Provide the (x, y) coordinate of the cell's center where the given text is located.  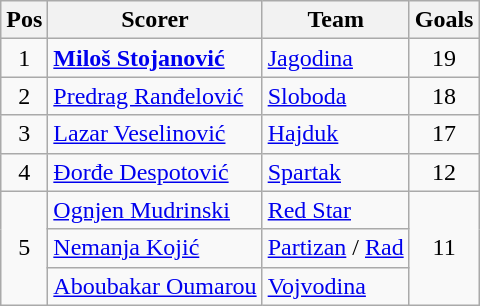
Lazar Veselinović (155, 134)
17 (444, 134)
11 (444, 248)
Đorđe Despotović (155, 172)
4 (24, 172)
Partizan / Rad (336, 248)
Sloboda (336, 96)
19 (444, 58)
Pos (24, 20)
Team (336, 20)
Ognjen Mudrinski (155, 210)
Goals (444, 20)
Vojvodina (336, 286)
Red Star (336, 210)
5 (24, 248)
12 (444, 172)
Nemanja Kojić (155, 248)
Scorer (155, 20)
Hajduk (336, 134)
Aboubakar Oumarou (155, 286)
Jagodina (336, 58)
3 (24, 134)
18 (444, 96)
1 (24, 58)
Miloš Stojanović (155, 58)
2 (24, 96)
Predrag Ranđelović (155, 96)
Spartak (336, 172)
